Provide the [X, Y] coordinate of the cell's center where the given text is located.  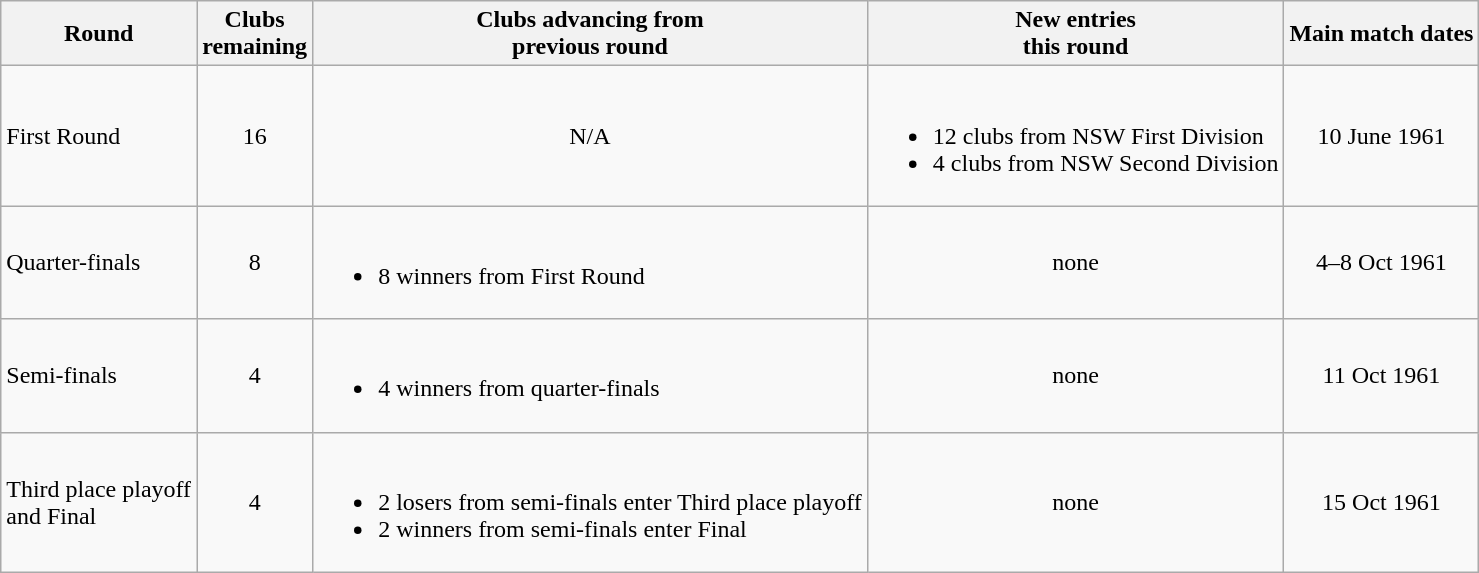
First Round [99, 136]
New entriesthis round [1076, 34]
8 [255, 262]
11 Oct 1961 [1382, 376]
Main match dates [1382, 34]
10 June 1961 [1382, 136]
N/A [590, 136]
15 Oct 1961 [1382, 502]
Clubs advancing fromprevious round [590, 34]
Clubsremaining [255, 34]
Semi-finals [99, 376]
4 winners from quarter-finals [590, 376]
4–8 Oct 1961 [1382, 262]
Third place playoff and Final [99, 502]
Round [99, 34]
Quarter-finals [99, 262]
12 clubs from NSW First Division4 clubs from NSW Second Division [1076, 136]
16 [255, 136]
2 losers from semi-finals enter Third place playoff2 winners from semi-finals enter Final [590, 502]
8 winners from First Round [590, 262]
